Extract the (X, Y) coordinate from the center of the cell holding the provided text.  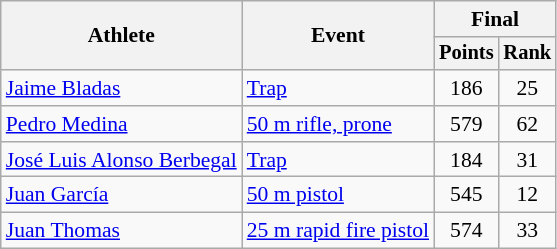
579 (466, 124)
Rank (527, 54)
12 (527, 195)
Pedro Medina (122, 124)
62 (527, 124)
Juan Thomas (122, 231)
184 (466, 160)
José Luis Alonso Berbegal (122, 160)
25 m rapid fire pistol (338, 231)
50 m pistol (338, 195)
Points (466, 54)
Jaime Bladas (122, 88)
545 (466, 195)
Athlete (122, 36)
33 (527, 231)
Event (338, 36)
25 (527, 88)
574 (466, 231)
50 m rifle, prone (338, 124)
Juan García (122, 195)
31 (527, 160)
Final (495, 19)
186 (466, 88)
